Search for the cell housing the specified text and yield its (X, Y) center coordinate. 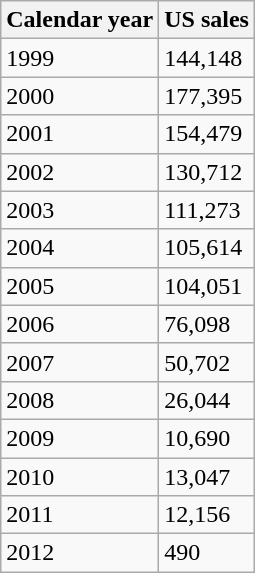
2011 (80, 515)
2005 (80, 286)
2006 (80, 324)
2004 (80, 248)
104,051 (207, 286)
2003 (80, 210)
2007 (80, 362)
50,702 (207, 362)
177,395 (207, 96)
10,690 (207, 438)
2002 (80, 172)
490 (207, 553)
2010 (80, 477)
2001 (80, 134)
2008 (80, 400)
12,156 (207, 515)
2012 (80, 553)
76,098 (207, 324)
144,148 (207, 58)
130,712 (207, 172)
154,479 (207, 134)
1999 (80, 58)
US sales (207, 20)
105,614 (207, 248)
2000 (80, 96)
111,273 (207, 210)
13,047 (207, 477)
2009 (80, 438)
Calendar year (80, 20)
26,044 (207, 400)
